Pinpoint the cell where the given text exists, returning its [X, Y] midpoint coordinate. 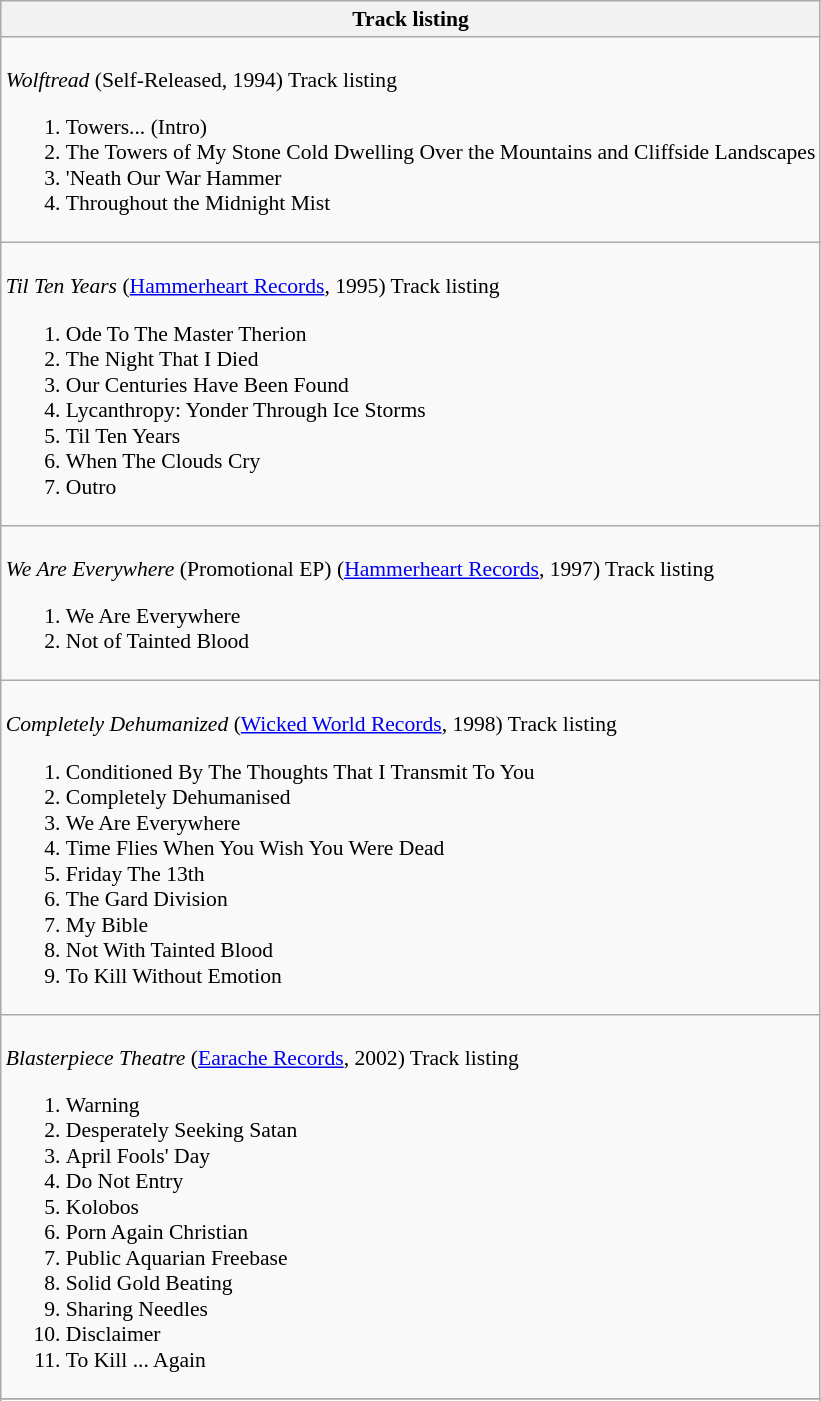
We Are Everywhere (Promotional EP) (Hammerheart Records, 1997) Track listingWe Are EverywhereNot of Tainted Blood [411, 604]
Track listing [411, 19]
